Return (X, Y) of the center of cell containing provided text 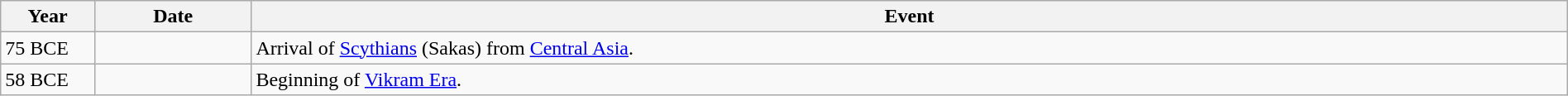
Year (48, 17)
Beginning of Vikram Era. (910, 79)
58 BCE (48, 79)
75 BCE (48, 48)
Date (172, 17)
Arrival of Scythians (Sakas) from Central Asia. (910, 48)
Event (910, 17)
